Extract the (X, Y) coordinate from the center of the cell holding the provided text.  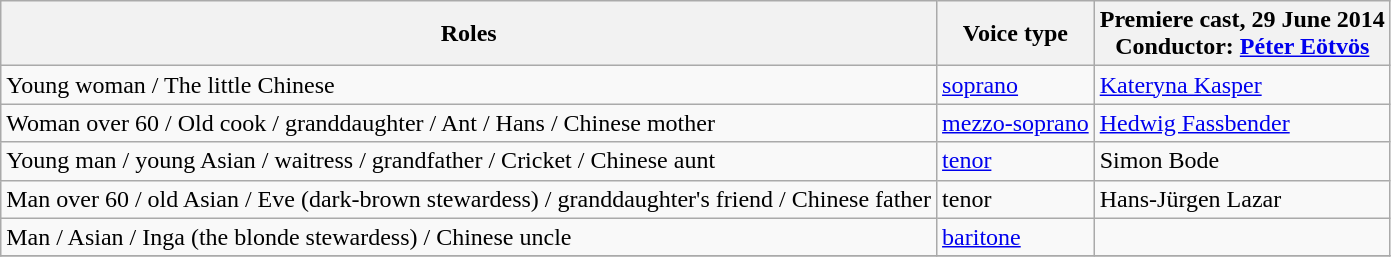
Man / Asian / Inga (the blonde stewardess) / Chinese uncle (469, 237)
Voice type (1016, 34)
Roles (469, 34)
Hedwig Fassbender (1242, 123)
Young man / young Asian / waitress / grandfather / Cricket / Chinese aunt (469, 161)
mezzo-soprano (1016, 123)
Young woman / The little Chinese (469, 85)
Man over 60 / old Asian / Eve (dark-brown stewardess) / granddaughter's friend / Chinese father (469, 199)
baritone (1016, 237)
Kateryna Kasper (1242, 85)
Woman over 60 / Old cook / granddaughter / Ant / Hans / Chinese mother (469, 123)
soprano (1016, 85)
Simon Bode (1242, 161)
Premiere cast, 29 June 2014Conductor: Péter Eötvös (1242, 34)
Hans-Jürgen Lazar (1242, 199)
